Locate the cell with the specified text and output its [X, Y] center coordinate. 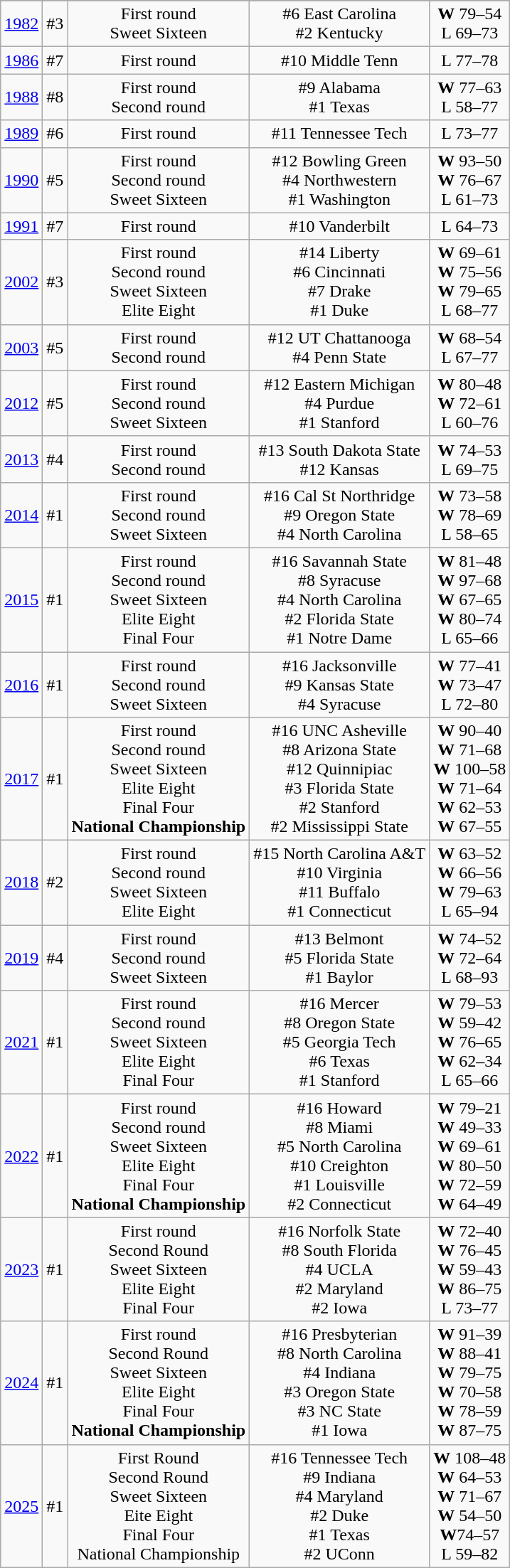
#13 Belmont#5 Florida State#1 Baylor [340, 958]
W 80–48W 72–61L 60–76 [469, 403]
#10 Middle Tenn [340, 60]
#12 Eastern Michigan#4 Purdue#1 Stanford [340, 403]
#16 Cal St Northridge#9 Oregon State#4 North Carolina [340, 515]
#12 UT Chattanooga#4 Penn State [340, 347]
#16 Jacksonville#9 Kansas State#4 Syracuse [340, 684]
#8 [55, 97]
#9 Alabama#1 Texas [340, 97]
W 79–54L 69–73 [469, 24]
2024 [21, 1382]
#10 Vanderbilt [340, 226]
W 91–39 W 88–41 W 79–75 W 70–58W 78–59W 87–75 [469, 1382]
1988 [21, 97]
W 69–61W 75–56W 79–65L 68–77 [469, 282]
2014 [21, 515]
2025 [21, 1506]
W 81–48W 97–68W 67–65W 80–74L 65–66 [469, 599]
2019 [21, 958]
2002 [21, 282]
2022 [21, 1156]
#16 Tennessee Tech#9 Indiana#4 Maryland#2 Duke#1 Texas#2 UConn [340, 1506]
W 73–58W 78–69L 58–65 [469, 515]
W 72–40W 76–45W 59–43W 86–75L 73–77 [469, 1269]
#16 Savannah State#8 Syracuse#4 North Carolina#2 Florida State#1 Notre Dame [340, 599]
W 108–48W 64–53W 71–67W 54–50W74–57L 59–82 [469, 1506]
1989 [21, 134]
#16 UNC Asheville#8 Arizona State#12 Quinnipiac#3 Florida State#2 Stanford#2 Mississippi State [340, 779]
2016 [21, 684]
W 77–41W 73–47L 72–80 [469, 684]
#6 East Carolina#2 Kentucky [340, 24]
First RoundSecond RoundSweet SixteenEite EightFinal FourNational Championship [159, 1506]
#11 Tennessee Tech [340, 134]
#14 Liberty#6 Cincinnati#7 Drake#1 Duke [340, 282]
W 79–21W 49–33W 69–61W 80–50W 72–59W 64–49 [469, 1156]
#13 South Dakota State#12 Kansas [340, 459]
2003 [21, 347]
First roundSecond RoundSweet SixteenElite EightFinal Four [159, 1269]
1982 [21, 24]
W 63–52W 66–56W 79–63L 65–94 [469, 883]
1986 [21, 60]
W 90–40W 71–68W 100–58W 71–64W 62–53W 67–55 [469, 779]
First roundSecond RoundSweet SixteenElite EightFinal FourNational Championship [159, 1382]
#15 North Carolina A&T#10 Virginia#11 Buffalo#1 Connecticut [340, 883]
W 77–63L 58–77 [469, 97]
#12 Bowling Green#4 Northwestern#1 Washington [340, 180]
W 93–50W 76–67L 61–73 [469, 180]
#16 Norfolk State#8 South Florida#4 UCLA#2 Maryland#2 Iowa [340, 1269]
W 74–53L 69–75 [469, 459]
W 68–54L 67–77 [469, 347]
2012 [21, 403]
2021 [21, 1042]
L 64–73 [469, 226]
2013 [21, 459]
L 73–77 [469, 134]
#16 Howard#8 Miami#5 North Carolina#10 Creighton#1 Louisville#2 Connecticut [340, 1156]
#16 Presbyterian#8 North Carolina#4 Indiana#3 Oregon State#3 NC State#1 Iowa [340, 1382]
First roundSweet Sixteen [159, 24]
#6 [55, 134]
2023 [21, 1269]
2017 [21, 779]
2018 [21, 883]
W 74–52W 72–64L 68–93 [469, 958]
L 77–78 [469, 60]
1990 [21, 180]
W 79–53W 59–42W 76–65W 62–34L 65–66 [469, 1042]
#16 Mercer#8 Oregon State#5 Georgia Tech#6 Texas#1 Stanford [340, 1042]
#2 [55, 883]
2015 [21, 599]
1991 [21, 226]
